Output the (x, y) coordinate of the center of the cell containing the given text.  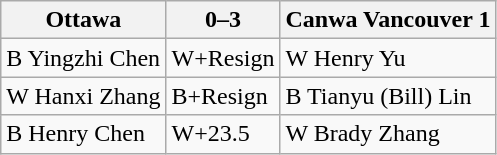
B Tianyu (Bill) Lin (388, 96)
B Henry Chen (84, 134)
W+Resign (223, 58)
W Hanxi Zhang (84, 96)
Canwa Vancouver 1 (388, 20)
W Henry Yu (388, 58)
Ottawa (84, 20)
B+Resign (223, 96)
W+23.5 (223, 134)
B Yingzhi Chen (84, 58)
W Brady Zhang (388, 134)
0–3 (223, 20)
